Search for the cell housing the specified text and yield its (X, Y) center coordinate. 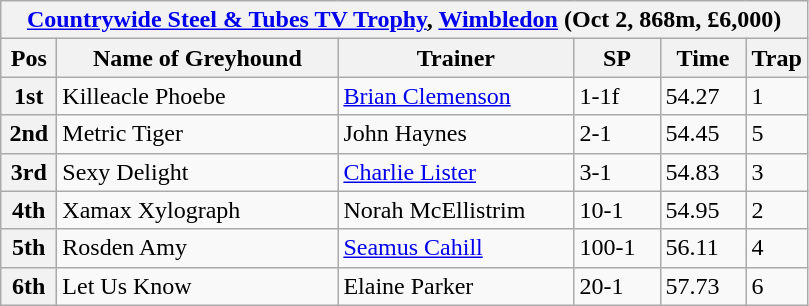
Metric Tiger (198, 134)
10-1 (617, 210)
54.45 (703, 134)
6th (29, 286)
Rosden Amy (198, 248)
54.83 (703, 172)
Countrywide Steel & Tubes TV Trophy, Wimbledon (Oct 2, 868m, £6,000) (404, 20)
3 (776, 172)
20-1 (617, 286)
Norah McEllistrim (456, 210)
2nd (29, 134)
56.11 (703, 248)
5 (776, 134)
Sexy Delight (198, 172)
Pos (29, 58)
3rd (29, 172)
54.27 (703, 96)
Let Us Know (198, 286)
57.73 (703, 286)
Time (703, 58)
Killeacle Phoebe (198, 96)
2-1 (617, 134)
4th (29, 210)
Seamus Cahill (456, 248)
3-1 (617, 172)
Brian Clemenson (456, 96)
John Haynes (456, 134)
100-1 (617, 248)
5th (29, 248)
SP (617, 58)
4 (776, 248)
Trainer (456, 58)
Trap (776, 58)
Name of Greyhound (198, 58)
Xamax Xylograph (198, 210)
Elaine Parker (456, 286)
2 (776, 210)
54.95 (703, 210)
1 (776, 96)
1-1f (617, 96)
Charlie Lister (456, 172)
6 (776, 286)
1st (29, 96)
